For the text-containing cell, return its midpoint in [X, Y] coordinate format. 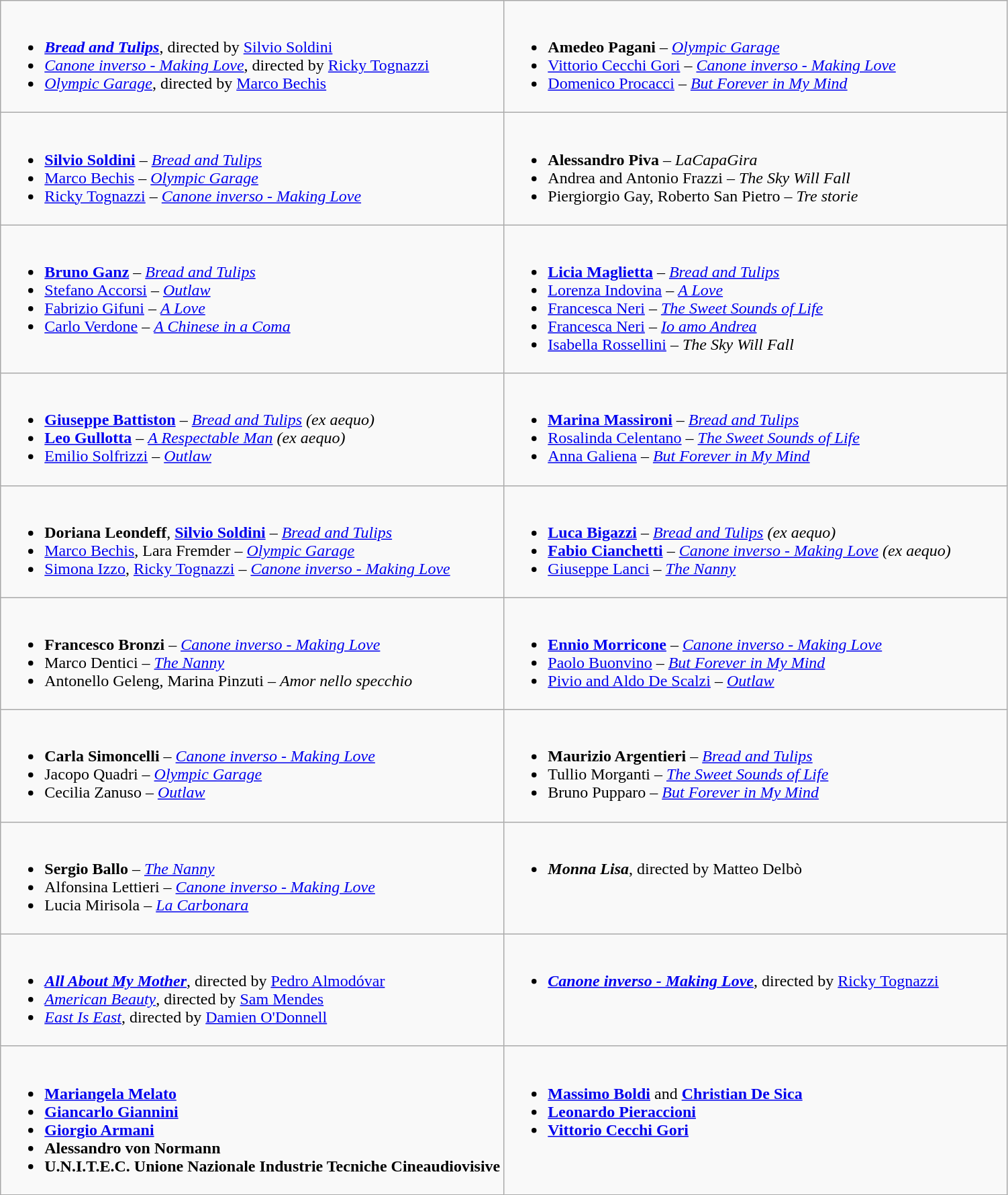
Bread and Tulips, directed by Silvio SoldiniCanone inverso - Making Love, directed by Ricky TognazziOlympic Garage, directed by Marco Bechis [252, 56]
Monna Lisa, directed by Matteo Delbò [756, 878]
Alessandro Piva – LaCapaGiraAndrea and Antonio Frazzi – The Sky Will FallPiergiorgio Gay, Roberto San Pietro – Tre storie [756, 169]
Marina Massironi – Bread and TulipsRosalinda Celentano – The Sweet Sounds of LifeAnna Galiena – But Forever in My Mind [756, 430]
Francesco Bronzi – Canone inverso - Making LoveMarco Dentici – The NannyAntonello Geleng, Marina Pinzuti – Amor nello specchio [252, 654]
Sergio Ballo – The NannyAlfonsina Lettieri – Canone inverso - Making LoveLucia Mirisola – La Carbonara [252, 878]
Silvio Soldini – Bread and TulipsMarco Bechis – Olympic GarageRicky Tognazzi – Canone inverso - Making Love [252, 169]
Mariangela MelatoGiancarlo GianniniGiorgio ArmaniAlessandro von NormannU.N.I.T.E.C. Unione Nazionale Industrie Tecniche Cineaudiovisive [252, 1120]
Amedeo Pagani – Olympic GarageVittorio Cecchi Gori – Canone inverso - Making LoveDomenico Procacci – But Forever in My Mind [756, 56]
Ennio Morricone – Canone inverso - Making LovePaolo Buonvino – But Forever in My MindPivio and Aldo De Scalzi – Outlaw [756, 654]
Bruno Ganz – Bread and TulipsStefano Accorsi – OutlawFabrizio Gifuni – A LoveCarlo Verdone – A Chinese in a Coma [252, 299]
Maurizio Argentieri – Bread and TulipsTullio Morganti – The Sweet Sounds of LifeBruno Pupparo – But Forever in My Mind [756, 765]
Giuseppe Battiston – Bread and Tulips (ex aequo)Leo Gullotta – A Respectable Man (ex aequo)Emilio Solfrizzi – Outlaw [252, 430]
Canone inverso - Making Love, directed by Ricky Tognazzi [756, 990]
Carla Simoncelli – Canone inverso - Making LoveJacopo Quadri – Olympic GarageCecilia Zanuso – Outlaw [252, 765]
All About My Mother, directed by Pedro AlmodóvarAmerican Beauty, directed by Sam MendesEast Is East, directed by Damien O'Donnell [252, 990]
Luca Bigazzi – Bread and Tulips (ex aequo)Fabio Cianchetti – Canone inverso - Making Love (ex aequo)Giuseppe Lanci – The Nanny [756, 541]
Massimo Boldi and Christian De SicaLeonardo PieraccioniVittorio Cecchi Gori [756, 1120]
